Return (X, Y) of the center of cell containing provided text 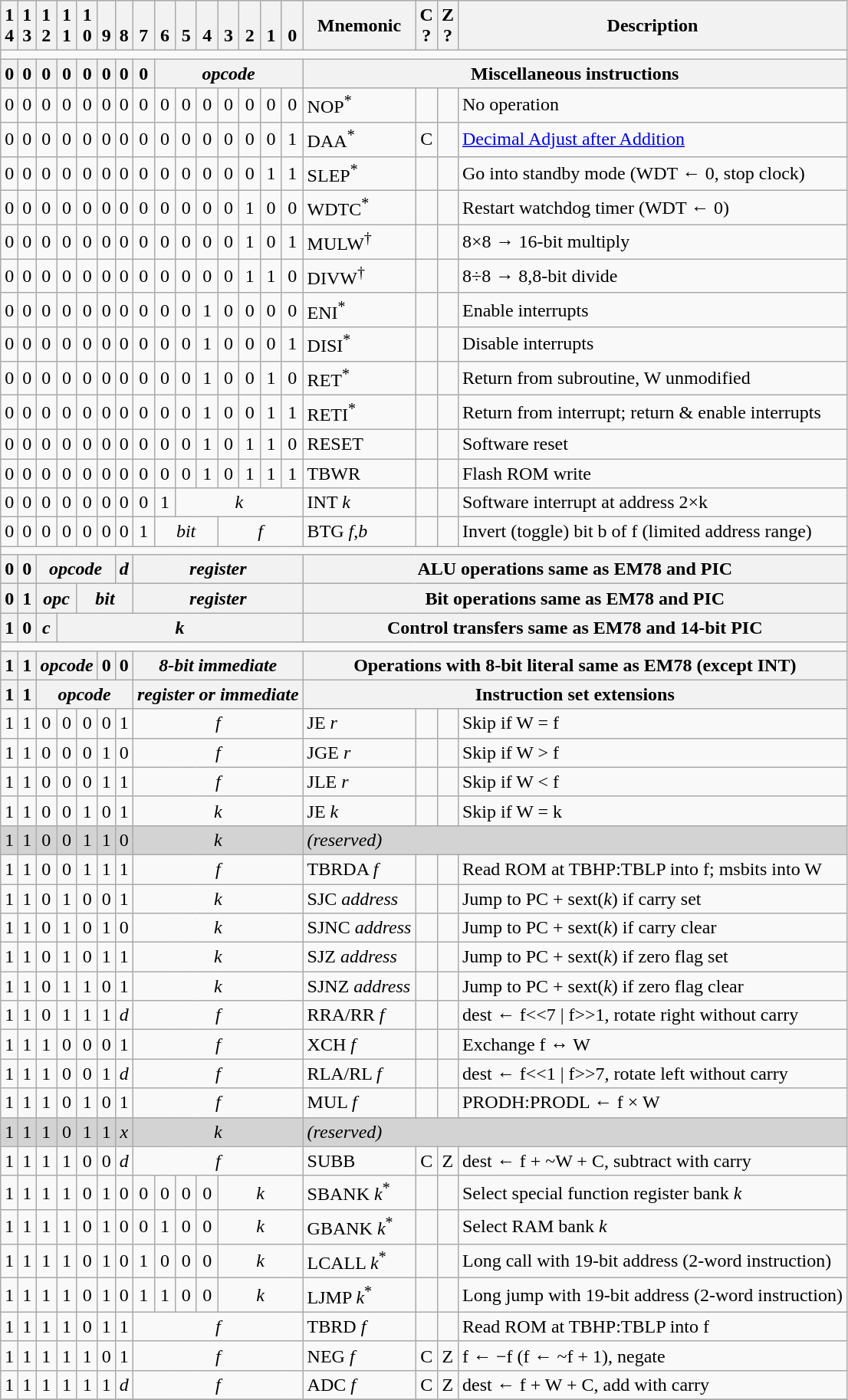
8 (124, 26)
8÷8 → 8,8-bit divide (652, 276)
TBRDA f (359, 869)
Skip if W = k (652, 811)
PRODH:PRODL ← f × W (652, 1103)
Operations with 8-bit literal same as EM78 (except INT) (575, 665)
SLEP* (359, 173)
Enable interrupts (652, 310)
Jump to PC + sext(k) if carry clear (652, 928)
Disable interrupts (652, 345)
Invert (toggle) bit b of f (limited address range) (652, 532)
JLE r (359, 782)
Skip if W > f (652, 752)
DIVW† (359, 276)
LJMP k* (359, 1295)
JE r (359, 723)
12 (46, 26)
Software interrupt at address 2×k (652, 503)
Flash ROM write (652, 474)
c (46, 628)
2 (250, 26)
11 (67, 26)
8-bit immediate (218, 665)
3 (228, 26)
Skip if W = f (652, 723)
x (124, 1132)
XCH f (359, 1044)
dest ← f + ~W + C, subtract with carry (652, 1161)
SBANK k* (359, 1192)
6 (165, 26)
Long jump with 19-bit address (2-word instruction) (652, 1295)
Read ROM at TBHP:TBLP into f (652, 1326)
SJC address (359, 899)
Long call with 19-bit address (2-word instruction) (652, 1261)
dest ← f + W + C, add with carry (652, 1385)
register or immediate (218, 694)
Select RAM bank k (652, 1228)
RET* (359, 379)
Decimal Adjust after Addition (652, 139)
Control transfers same as EM78 and 14-bit PIC (575, 628)
opc (57, 598)
Return from interrupt; return & enable interrupts (652, 412)
DISI* (359, 345)
Return from subroutine, W unmodified (652, 379)
Software reset (652, 444)
Jump to PC + sext(k) if carry set (652, 899)
Restart watchdog timer (WDT ← 0) (652, 208)
TBWR (359, 474)
dest ← f<<1 | f>>7, rotate left without carry (652, 1074)
ALU operations same as EM78 and PIC (575, 569)
SJZ address (359, 957)
TBRD f (359, 1326)
SJNC address (359, 928)
7 (143, 26)
Exchange f ↔ W (652, 1044)
NEG f (359, 1356)
NOP* (359, 106)
Go into standby mode (WDT ← 0, stop clock) (652, 173)
Miscellaneous instructions (575, 74)
Description (652, 26)
Instruction set extensions (575, 694)
ENI* (359, 310)
Mnemonic (359, 26)
No operation (652, 106)
RLA/RL f (359, 1074)
DAA* (359, 139)
Skip if W < f (652, 782)
MULW† (359, 242)
Select special function register bank k (652, 1192)
f ← −f (f ← ~f + 1), negate (652, 1356)
dest ← f<<7 | f>>1, rotate right without carry (652, 1015)
C? (426, 26)
Bit operations same as EM78 and PIC (575, 598)
INT k (359, 503)
Jump to PC + sext(k) if zero flag clear (652, 986)
RRA/RR f (359, 1015)
BTG f,b (359, 532)
4 (207, 26)
RETI* (359, 412)
SUBB (359, 1161)
SJNZ address (359, 986)
GBANK k* (359, 1228)
8×8 → 16-bit multiply (652, 242)
JGE r (359, 752)
14 (9, 26)
JE k (359, 811)
Read ROM at TBHP:TBLP into f; msbits into W (652, 869)
9 (106, 26)
ADC f (359, 1385)
LCALL k* (359, 1261)
RESET (359, 444)
13 (28, 26)
Z? (448, 26)
Jump to PC + sext(k) if zero flag set (652, 957)
WDTC* (359, 208)
10 (87, 26)
5 (186, 26)
MUL f (359, 1103)
